Locate the cell with the specified text and output its (X, Y) center coordinate. 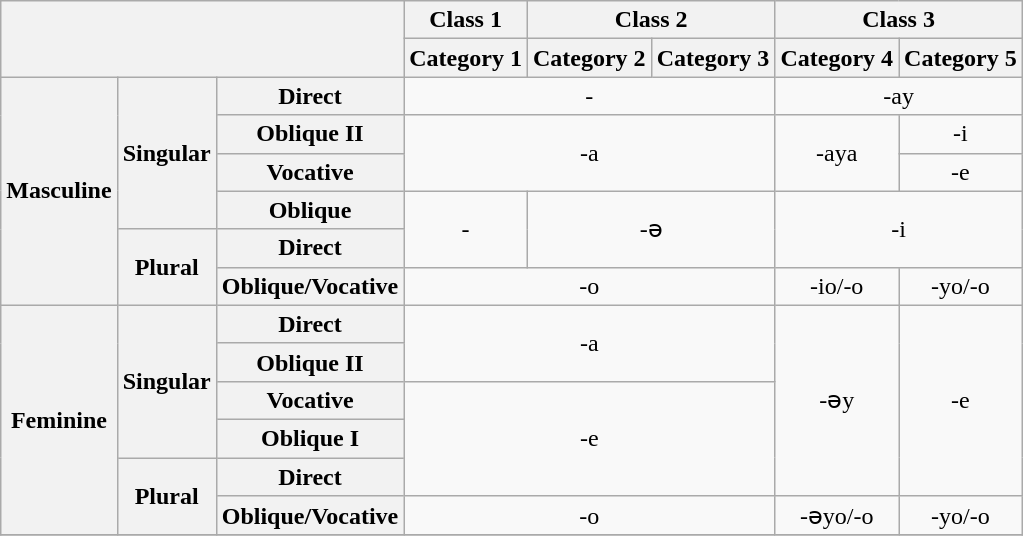
Feminine (59, 420)
Category 5 (961, 58)
-ə (650, 229)
Class 3 (898, 20)
Masculine (59, 191)
Category 3 (713, 58)
-əyo/-o (837, 516)
Oblique (310, 210)
-ay (898, 96)
Category 4 (837, 58)
-əy (837, 400)
Category 2 (589, 58)
-aya (837, 153)
Class 1 (466, 20)
Class 2 (650, 20)
Category 1 (466, 58)
-io/-o (837, 286)
Oblique I (310, 438)
